Provide the (x, y) coordinate of the cell's center where the given text is located.  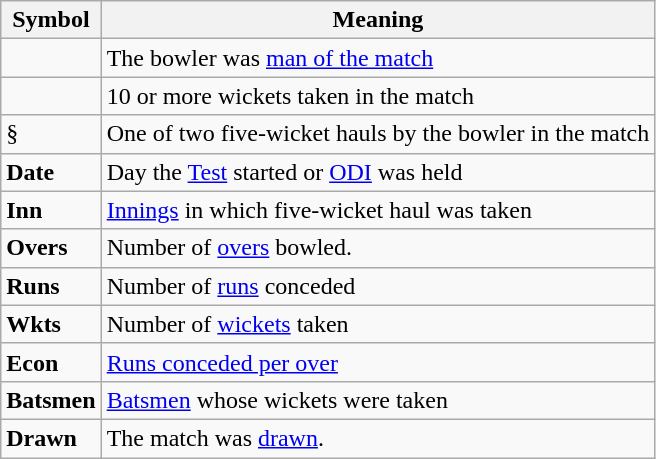
Symbol (51, 20)
Runs (51, 286)
10 or more wickets taken in the match (378, 96)
Number of overs bowled. (378, 248)
Innings in which five-wicket haul was taken (378, 210)
Batsmen (51, 400)
Date (51, 172)
Drawn (51, 438)
Runs conceded per over (378, 362)
Batsmen whose wickets were taken (378, 400)
Day the Test started or ODI was held (378, 172)
Number of wickets taken (378, 324)
§ (51, 134)
Inn (51, 210)
The bowler was man of the match (378, 58)
Wkts (51, 324)
Meaning (378, 20)
The match was drawn. (378, 438)
Overs (51, 248)
Number of runs conceded (378, 286)
One of two five-wicket hauls by the bowler in the match (378, 134)
Econ (51, 362)
